Locate the cell with the specified text and output its [x, y] center coordinate. 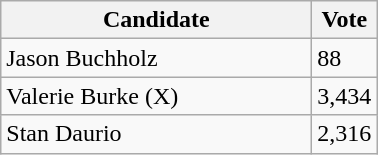
Vote [344, 20]
Stan Daurio [156, 134]
3,434 [344, 96]
Jason Buchholz [156, 58]
Valerie Burke (X) [156, 96]
88 [344, 58]
2,316 [344, 134]
Candidate [156, 20]
